From the cell containing the given text, extract its center point as [x, y] coordinate. 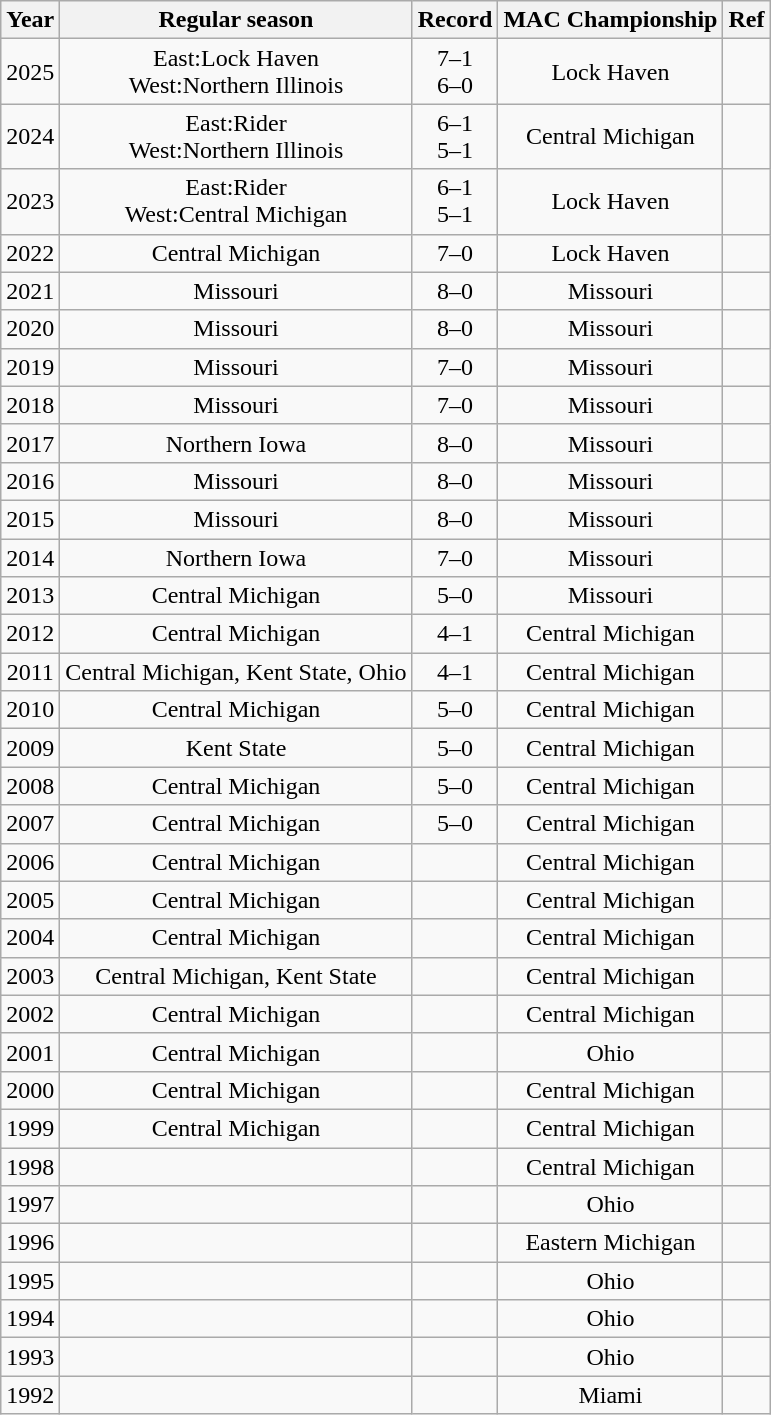
1993 [30, 1357]
1997 [30, 1205]
Eastern Michigan [610, 1243]
7–16–0 [455, 72]
2020 [30, 329]
2001 [30, 1052]
2021 [30, 291]
2016 [30, 481]
2006 [30, 862]
1999 [30, 1128]
East:RiderWest:Central Michigan [236, 202]
MAC Championship [610, 20]
Miami [610, 1395]
East:RiderWest:Northern Illinois [236, 136]
1995 [30, 1281]
2025 [30, 72]
2024 [30, 136]
2005 [30, 900]
2003 [30, 976]
2010 [30, 710]
Ref [746, 20]
2013 [30, 596]
2022 [30, 253]
2015 [30, 519]
2019 [30, 367]
2014 [30, 557]
Central Michigan, Kent State [236, 976]
2008 [30, 786]
2017 [30, 443]
1992 [30, 1395]
1996 [30, 1243]
2000 [30, 1090]
2004 [30, 938]
Record [455, 20]
2012 [30, 634]
East:Lock HavenWest:Northern Illinois [236, 72]
Kent State [236, 748]
2009 [30, 748]
2002 [30, 1014]
Regular season [236, 20]
Central Michigan, Kent State, Ohio [236, 672]
1998 [30, 1167]
2007 [30, 824]
2018 [30, 405]
2011 [30, 672]
2023 [30, 202]
1994 [30, 1319]
Year [30, 20]
